Output the [X, Y] coordinate of the center of the cell containing the given text.  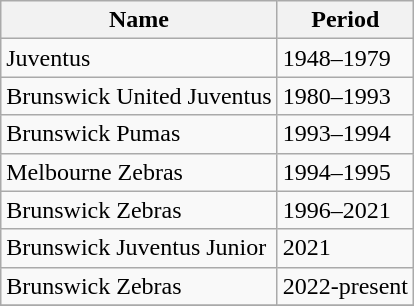
Brunswick Juventus Junior [139, 248]
Period [345, 20]
2021 [345, 248]
1996–2021 [345, 210]
Brunswick Pumas [139, 134]
Brunswick United Juventus [139, 96]
1994–1995 [345, 172]
1980–1993 [345, 96]
2022-present [345, 286]
1993–1994 [345, 134]
Juventus [139, 58]
Melbourne Zebras [139, 172]
Name [139, 20]
1948–1979 [345, 58]
